Return the (x, y) coordinate for the center point of the cell that contains the specified text.  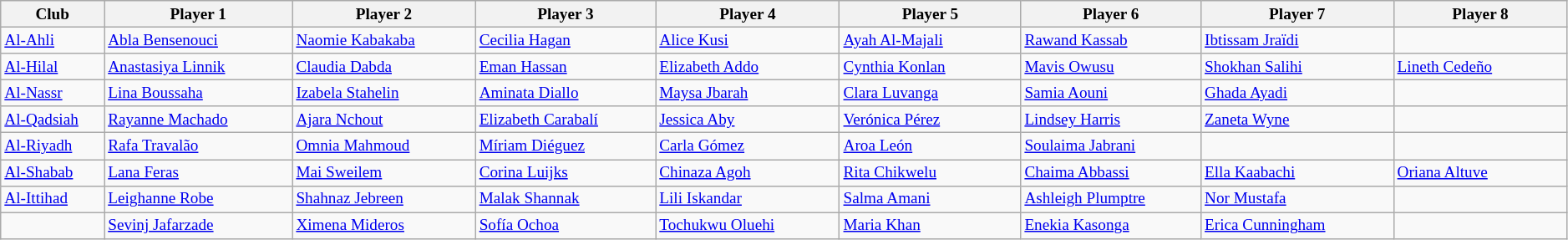
Rayanne Machado (199, 120)
Al-Hilal (53, 67)
Ajara Nchout (384, 120)
Player 2 (384, 14)
Sofía Ochoa (566, 226)
Verónica Pérez (931, 120)
Rafa Travalão (199, 146)
Alice Kusi (748, 40)
Ayah Al-Majali (931, 40)
Ella Kaabachi (1297, 172)
Al-Ahli (53, 40)
Rawand Kassab (1111, 40)
Enekia Kasonga (1111, 226)
Player 5 (931, 14)
Lili Iskandar (748, 199)
Maria Khan (931, 226)
Elizabeth Carabalí (566, 120)
Al-Riyadh (53, 146)
Oriana Altuve (1480, 172)
Aroa León (931, 146)
Sevinj Jafarzade (199, 226)
Player 3 (566, 14)
Míriam Diéguez (566, 146)
Corina Luijks (566, 172)
Soulaima Jabrani (1111, 146)
Lina Boussaha (199, 93)
Ximena Mideros (384, 226)
Shokhan Salihi (1297, 67)
Shahnaz Jebreen (384, 199)
Leighanne Robe (199, 199)
Cynthia Konlan (931, 67)
Izabela Stahelin (384, 93)
Player 7 (1297, 14)
Player 8 (1480, 14)
Chaima Abbassi (1111, 172)
Maysa Jbarah (748, 93)
Ashleigh Plumptre (1111, 199)
Omnia Mahmoud (384, 146)
Al-Ittihad (53, 199)
Eman Hassan (566, 67)
Claudia Dabda (384, 67)
Cecilia Hagan (566, 40)
Ghada Ayadi (1297, 93)
Club (53, 14)
Mai Sweilem (384, 172)
Al-Shabab (53, 172)
Carla Gómez (748, 146)
Clara Luvanga (931, 93)
Samia Aouni (1111, 93)
Chinaza Agoh (748, 172)
Zaneta Wyne (1297, 120)
Al-Nassr (53, 93)
Elizabeth Addo (748, 67)
Abla Bensenouci (199, 40)
Salma Amani (931, 199)
Player 1 (199, 14)
Ibtissam Jraïdi (1297, 40)
Rita Chikwelu (931, 172)
Player 6 (1111, 14)
Naomie Kabakaba (384, 40)
Anastasiya Linnik (199, 67)
Jessica Aby (748, 120)
Tochukwu Oluehi (748, 226)
Mavis Owusu (1111, 67)
Lana Feras (199, 172)
Player 4 (748, 14)
Lindsey Harris (1111, 120)
Malak Shannak (566, 199)
Aminata Diallo (566, 93)
Lineth Cedeño (1480, 67)
Erica Cunningham (1297, 226)
Al-Qadsiah (53, 120)
Nor Mustafa (1297, 199)
